Identify which cell holds the provided text, then report its [x, y] central coordinate. 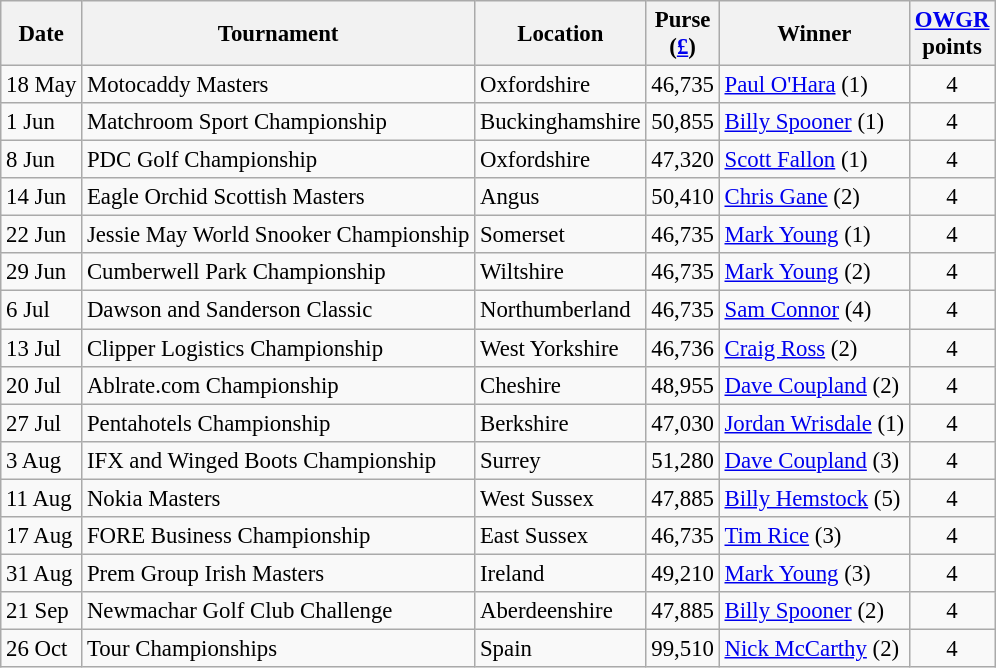
Matchroom Sport Championship [278, 122]
17 Aug [42, 536]
Pentahotels Championship [278, 423]
18 May [42, 85]
Dave Coupland (2) [814, 385]
Newmachar Golf Club Challenge [278, 611]
Craig Ross (2) [814, 348]
13 Jul [42, 348]
FORE Business Championship [278, 536]
Berkshire [560, 423]
Ireland [560, 573]
West Yorkshire [560, 348]
31 Aug [42, 573]
Angus [560, 197]
Wiltshire [560, 273]
3 Aug [42, 460]
8 Jun [42, 160]
Clipper Logistics Championship [278, 348]
Chris Gane (2) [814, 197]
6 Jul [42, 310]
47,320 [682, 160]
Ablrate.com Championship [278, 385]
51,280 [682, 460]
21 Sep [42, 611]
Purse(£) [682, 34]
99,510 [682, 648]
East Sussex [560, 536]
IFX and Winged Boots Championship [278, 460]
OWGRpoints [952, 34]
Northumberland [560, 310]
Jessie May World Snooker Championship [278, 235]
Dawson and Sanderson Classic [278, 310]
Billy Spooner (1) [814, 122]
1 Jun [42, 122]
Location [560, 34]
48,955 [682, 385]
Scott Fallon (1) [814, 160]
Billy Hemstock (5) [814, 498]
Mark Young (1) [814, 235]
West Sussex [560, 498]
Mark Young (2) [814, 273]
50,410 [682, 197]
Eagle Orchid Scottish Masters [278, 197]
Aberdeenshire [560, 611]
29 Jun [42, 273]
27 Jul [42, 423]
Motocaddy Masters [278, 85]
Spain [560, 648]
Jordan Wrisdale (1) [814, 423]
Nick McCarthy (2) [814, 648]
26 Oct [42, 648]
22 Jun [42, 235]
11 Aug [42, 498]
47,030 [682, 423]
Tournament [278, 34]
Tour Championships [278, 648]
Somerset [560, 235]
Dave Coupland (3) [814, 460]
Surrey [560, 460]
50,855 [682, 122]
49,210 [682, 573]
Mark Young (3) [814, 573]
Billy Spooner (2) [814, 611]
Paul O'Hara (1) [814, 85]
Cumberwell Park Championship [278, 273]
Sam Connor (4) [814, 310]
Winner [814, 34]
Prem Group Irish Masters [278, 573]
20 Jul [42, 385]
Buckinghamshire [560, 122]
Nokia Masters [278, 498]
Tim Rice (3) [814, 536]
PDC Golf Championship [278, 160]
46,736 [682, 348]
Date [42, 34]
Cheshire [560, 385]
14 Jun [42, 197]
